Identify which cell holds the provided text, then report its (X, Y) central coordinate. 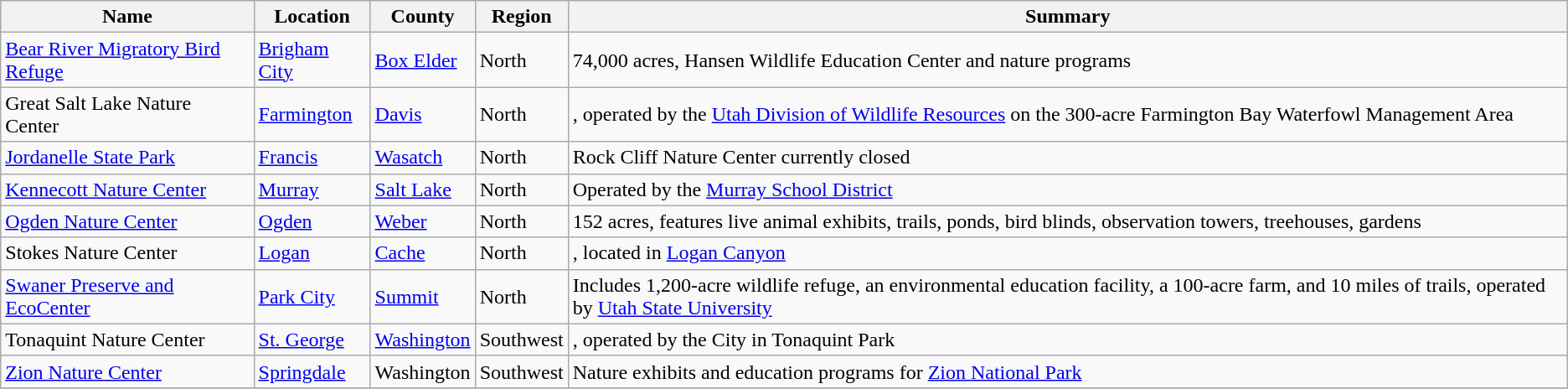
74,000 acres, Hansen Wildlife Education Center and nature programs (1067, 60)
Stokes Nature Center (127, 253)
Location (312, 17)
, operated by the City in Tonaquint Park (1067, 340)
Farmington (312, 114)
Region (521, 17)
Murray (312, 189)
Jordanelle State Park (127, 158)
Bear River Migratory Bird Refuge (127, 60)
Ogden (312, 221)
Kennecott Nature Center (127, 189)
Rock Cliff Nature Center currently closed (1067, 158)
Great Salt Lake Nature Center (127, 114)
Summit (422, 297)
Summary (1067, 17)
Brigham City (312, 60)
Swaner Preserve and EcoCenter (127, 297)
Tonaquint Nature Center (127, 340)
Zion Nature Center (127, 371)
, located in Logan Canyon (1067, 253)
Includes 1,200-acre wildlife refuge, an environmental education facility, a 100-acre farm, and 10 miles of trails, operated by Utah State University (1067, 297)
152 acres, features live animal exhibits, trails, ponds, bird blinds, observation towers, treehouses, gardens (1067, 221)
Operated by the Murray School District (1067, 189)
Weber (422, 221)
Ogden Nature Center (127, 221)
Springdale (312, 371)
St. George (312, 340)
Box Elder (422, 60)
Park City (312, 297)
, operated by the Utah Division of Wildlife Resources on the 300-acre Farmington Bay Waterfowl Management Area (1067, 114)
Logan (312, 253)
Davis (422, 114)
Cache (422, 253)
Wasatch (422, 158)
County (422, 17)
Francis (312, 158)
Salt Lake (422, 189)
Nature exhibits and education programs for Zion National Park (1067, 371)
Name (127, 17)
